Scan for the cell matching the given text and deliver its [X, Y] coordinate at center. 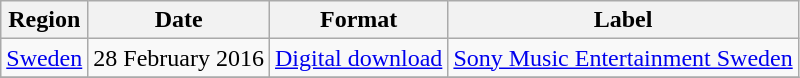
Region [44, 20]
Date [179, 20]
Digital download [359, 58]
Format [359, 20]
Sweden [44, 58]
28 February 2016 [179, 58]
Label [623, 20]
Sony Music Entertainment Sweden [623, 58]
